Provide the [x, y] coordinate of the cell's center where the given text is located.  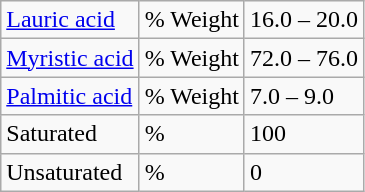
0 [304, 172]
16.0 – 20.0 [304, 20]
100 [304, 134]
7.0 – 9.0 [304, 96]
Palmitic acid [70, 96]
72.0 – 76.0 [304, 58]
Saturated [70, 134]
Myristic acid [70, 58]
Unsaturated [70, 172]
Lauric acid [70, 20]
